Detect which cell encompasses the target text, then output its (x, y) center coordinate. 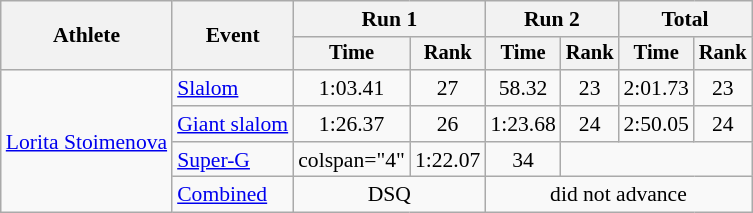
2:50.05 (656, 124)
1:22.07 (448, 160)
Super-G (232, 160)
DSQ (389, 195)
Total (684, 19)
did not advance (618, 195)
26 (448, 124)
2:01.73 (656, 88)
colspan="4" (352, 160)
Slalom (232, 88)
Event (232, 36)
Run 2 (552, 19)
Combined (232, 195)
34 (522, 160)
1:26.37 (352, 124)
Run 1 (389, 19)
1:23.68 (522, 124)
Athlete (86, 36)
27 (448, 88)
1:03.41 (352, 88)
Giant slalom (232, 124)
58.32 (522, 88)
Lorita Stoimenova (86, 141)
